Locate the cell with the specified text and output its (X, Y) center coordinate. 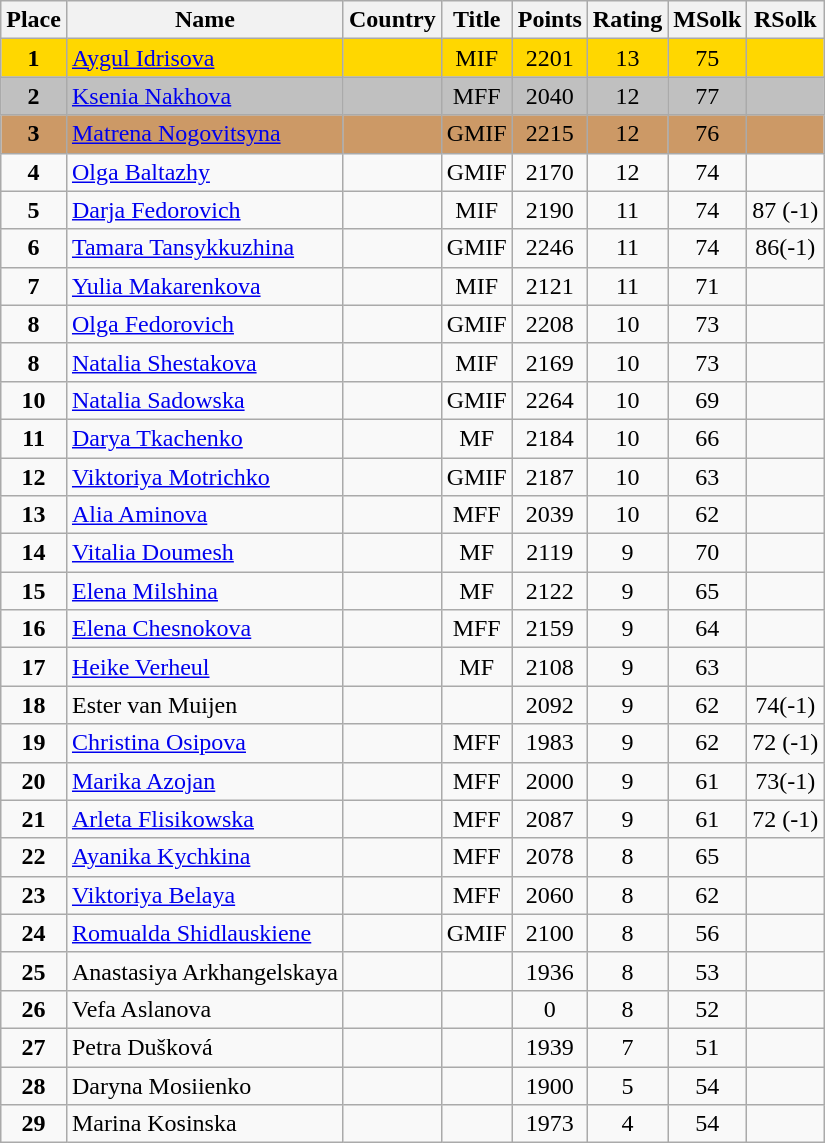
1900 (550, 1085)
2190 (550, 210)
1983 (550, 743)
2000 (550, 781)
2122 (550, 591)
Viktoriya Belaya (204, 895)
Aygul Idrisova (204, 58)
2039 (550, 515)
1 (34, 58)
MSolk (708, 20)
16 (34, 629)
Ester van Muijen (204, 705)
Vitalia Doumesh (204, 553)
Points (550, 20)
Heike Verheul (204, 667)
RSolk (786, 20)
24 (34, 933)
Natalia Sadowska (204, 400)
2121 (550, 286)
Olga Baltazhy (204, 172)
2184 (550, 438)
64 (708, 629)
71 (708, 286)
Darja Fedorovich (204, 210)
Olga Fedorovich (204, 324)
Ayanika Kychkina (204, 857)
Alia Aminova (204, 515)
29 (34, 1124)
Natalia Shestakova (204, 362)
2108 (550, 667)
Arleta Flisikowska (204, 819)
3 (34, 134)
87 (-1) (786, 210)
Marina Kosinska (204, 1124)
2078 (550, 857)
14 (34, 553)
22 (34, 857)
52 (708, 1009)
6 (34, 248)
2119 (550, 553)
Romualda Shidlauskiene (204, 933)
2187 (550, 477)
51 (708, 1047)
Yulia Makarenkova (204, 286)
Matrena Nogovitsyna (204, 134)
Darya Tkachenko (204, 438)
86(-1) (786, 248)
2092 (550, 705)
23 (34, 895)
2201 (550, 58)
74(-1) (786, 705)
Rating (627, 20)
19 (34, 743)
2040 (550, 96)
26 (34, 1009)
1936 (550, 971)
Viktoriya Motrichko (204, 477)
77 (708, 96)
Anastasiya Arkhangelskaya (204, 971)
27 (34, 1047)
66 (708, 438)
1939 (550, 1047)
20 (34, 781)
Elena Milshina (204, 591)
2 (34, 96)
28 (34, 1085)
2170 (550, 172)
21 (34, 819)
2169 (550, 362)
Petra Dušková (204, 1047)
18 (34, 705)
2060 (550, 895)
73(-1) (786, 781)
Name (204, 20)
1973 (550, 1124)
Elena Chesnokova (204, 629)
2215 (550, 134)
2087 (550, 819)
17 (34, 667)
2246 (550, 248)
2100 (550, 933)
Daryna Mosiienko (204, 1085)
Title (476, 20)
Tamara Tansykkuzhina (204, 248)
70 (708, 553)
25 (34, 971)
Country (392, 20)
76 (708, 134)
2264 (550, 400)
69 (708, 400)
Vefa Aslanova (204, 1009)
Marika Azojan (204, 781)
2208 (550, 324)
0 (550, 1009)
53 (708, 971)
56 (708, 933)
15 (34, 591)
75 (708, 58)
Place (34, 20)
Christina Osipova (204, 743)
Ksenia Nakhova (204, 96)
2159 (550, 629)
